Return (X, Y) of the center of cell containing provided text 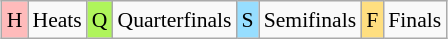
H (15, 20)
F (372, 20)
Semifinals (310, 20)
Finals (414, 20)
Q (100, 20)
S (248, 20)
Heats (58, 20)
Quarterfinals (175, 20)
